Output the (X, Y) coordinate of the center of the cell containing the given text.  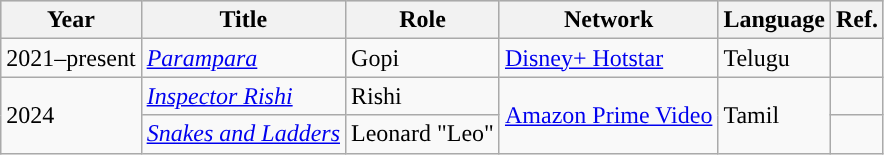
Snakes and Ladders (243, 134)
Amazon Prime Video (608, 115)
Disney+ Hotstar (608, 58)
Telugu (774, 58)
Network (608, 20)
Inspector Rishi (243, 96)
Year (71, 20)
Role (423, 20)
2024 (71, 115)
Leonard "Leo" (423, 134)
Language (774, 20)
Tamil (774, 115)
2021–present (71, 58)
Rishi (423, 96)
Parampara (243, 58)
Title (243, 20)
Gopi (423, 58)
Ref. (856, 20)
